Search for the cell housing the specified text and yield its (X, Y) center coordinate. 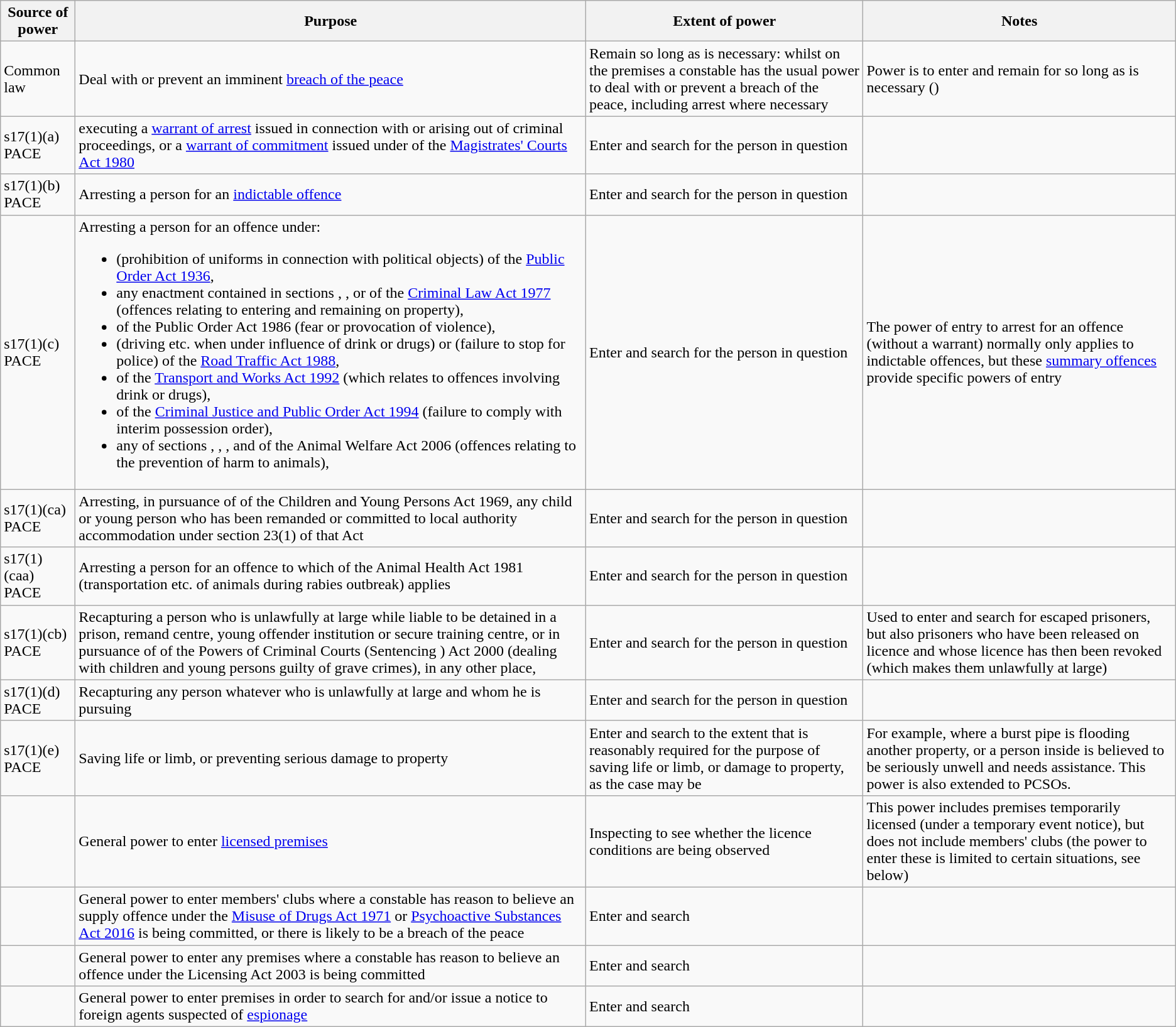
Notes (1019, 21)
Extent of power (724, 21)
s17(1)(b) PACE (38, 195)
Source of power (38, 21)
Saving life or limb, or preventing serious damage to property (330, 758)
Power is to enter and remain for so long as is necessary () (1019, 79)
s17(1)(cb) PACE (38, 642)
s17(1)(a) PACE (38, 145)
General power to enter any premises where a constable has reason to believe an offence under the Licensing Act 2003 is being committed (330, 965)
Arresting a person for an offence to which of the Animal Health Act 1981 (transportation etc. of animals during rabies outbreak) applies (330, 576)
Inspecting to see whether the licence conditions are being observed (724, 841)
Deal with or prevent an imminent breach of the peace (330, 79)
Common law (38, 79)
s17(1)(caa) PACE (38, 576)
Recapturing any person whatever who is unlawfully at large and whom he is pursuing (330, 700)
General power to enter premises in order to search for and/or issue a notice to foreign agents suspected of espionage (330, 1006)
s17(1)(ca) PACE (38, 518)
General power to enter licensed premises (330, 841)
Enter and search to the extent that is reasonably required for the purpose of saving life or limb, or damage to property, as the case may be (724, 758)
Purpose (330, 21)
s17(1)(c) PACE (38, 352)
s17(1)(e) PACE (38, 758)
s17(1)(d) PACE (38, 700)
Arresting a person for an indictable offence (330, 195)
